From the cell containing the given text, extract its center point as (x, y) coordinate. 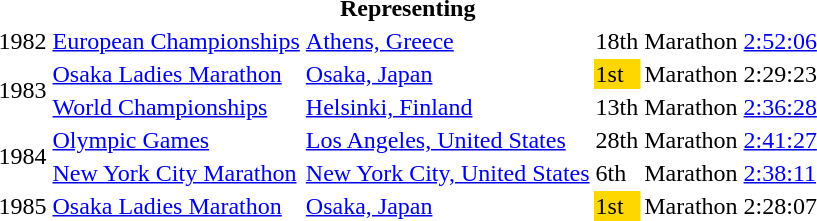
Olympic Games (176, 140)
Athens, Greece (448, 41)
New York City, United States (448, 173)
18th (617, 41)
Helsinki, Finland (448, 107)
European Championships (176, 41)
World Championships (176, 107)
Los Angeles, United States (448, 140)
28th (617, 140)
6th (617, 173)
New York City Marathon (176, 173)
13th (617, 107)
